Extract the (X, Y) coordinate from the center of the cell holding the provided text.  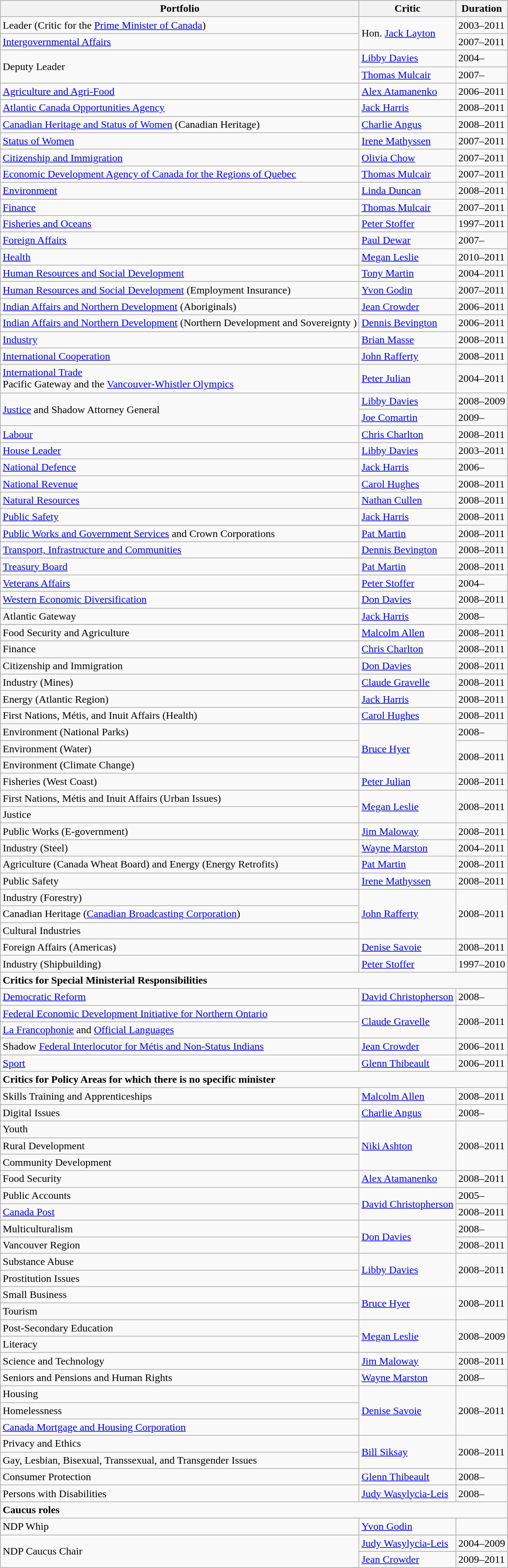
Industry (Steel) (180, 848)
First Nations, Métis and Inuit Affairs (Urban Issues) (180, 798)
Duration (481, 9)
Small Business (180, 1295)
Status of Women (180, 141)
Foreign Affairs (Americas) (180, 947)
Industry (Shipbuilding) (180, 964)
Natural Resources (180, 500)
Linda Duncan (407, 190)
Nathan Cullen (407, 500)
Food Security (180, 1179)
Gay, Lesbian, Bisexual, Transsexual, and Transgender Issues (180, 1460)
Bill Siksay (407, 1452)
2005– (481, 1195)
Industry (Mines) (180, 682)
Housing (180, 1394)
Critics for Policy Areas for which there is no specific minister (254, 1080)
Brian Masse (407, 340)
NDP Whip (180, 1526)
Post-Secondary Education (180, 1328)
1997–2010 (481, 964)
First Nations, Métis, and Inuit Affairs (Health) (180, 715)
Public Works (E-government) (180, 831)
Prostitution Issues (180, 1278)
Deputy Leader (180, 67)
Environment (180, 190)
Public Works and Government Services and Crown Corporations (180, 534)
Homelessness (180, 1411)
Vancouver Region (180, 1245)
Critics for Special Ministerial Responsibilities (254, 980)
House Leader (180, 450)
Youth (180, 1129)
Federal Economic Development Initiative for Northern Ontario (180, 1014)
Leader (Critic for the Prime Minister of Canada) (180, 25)
Seniors and Pensions and Human Rights (180, 1378)
Health (180, 257)
Multiculturalism (180, 1228)
2006– (481, 467)
Fisheries (West Coast) (180, 782)
2009– (481, 417)
Portfolio (180, 9)
Literacy (180, 1344)
Tourism (180, 1311)
Environment (Climate Change) (180, 765)
Public Accounts (180, 1195)
Olivia Chow (407, 157)
NDP Caucus Chair (180, 1551)
Agriculture (Canada Wheat Board) and Energy (Energy Retrofits) (180, 864)
Community Development (180, 1162)
Indian Affairs and Northern Development (Aboriginals) (180, 307)
Intergovernmental Affairs (180, 42)
Justice and Shadow Attorney General (180, 409)
Shadow Federal Interlocutor for Métis and Non-Status Indians (180, 1047)
Industry (Forestry) (180, 897)
Caucus roles (254, 1510)
Cultural Industries (180, 931)
Environment (National Parks) (180, 732)
Energy (Atlantic Region) (180, 699)
Labour (180, 434)
Transport, Infrastructure and Communities (180, 550)
2004–2009 (481, 1543)
Western Economic Diversification (180, 600)
Atlantic Gateway (180, 616)
Treasury Board (180, 567)
Canadian Heritage (Canadian Broadcasting Corporation) (180, 914)
Digital Issues (180, 1113)
Human Resources and Social Development (180, 274)
Paul Dewar (407, 240)
1997–2011 (481, 224)
Canadian Heritage and Status of Women (Canadian Heritage) (180, 124)
Industry (180, 340)
Veterans Affairs (180, 583)
Skills Training and Apprenticeships (180, 1096)
National Revenue (180, 484)
Justice (180, 815)
Human Resources and Social Development (Employment Insurance) (180, 290)
International Cooperation (180, 356)
National Defence (180, 467)
Food Security and Agriculture (180, 633)
La Francophonie and Official Languages (180, 1030)
Science and Technology (180, 1361)
2009–2011 (481, 1560)
Canada Post (180, 1212)
Joe Comartin (407, 417)
Canada Mortgage and Housing Corporation (180, 1427)
Environment (Water) (180, 748)
2010–2011 (481, 257)
Fisheries and Oceans (180, 224)
Sport (180, 1063)
Atlantic Canada Opportunities Agency (180, 108)
Hon. Jack Layton (407, 33)
Substance Abuse (180, 1261)
Democratic Reform (180, 997)
Critic (407, 9)
Indian Affairs and Northern Development (Northern Development and Sovereignty ) (180, 323)
Tony Martin (407, 274)
Consumer Protection (180, 1477)
Niki Ashton (407, 1146)
Foreign Affairs (180, 240)
Persons with Disabilities (180, 1493)
Economic Development Agency of Canada for the Regions of Quebec (180, 174)
Privacy and Ethics (180, 1444)
Agriculture and Agri-Food (180, 91)
International TradePacific Gateway and the Vancouver-Whistler Olympics (180, 378)
Rural Development (180, 1146)
